Find where the given text appears and provide that cell's center as (X, Y) coordinate. 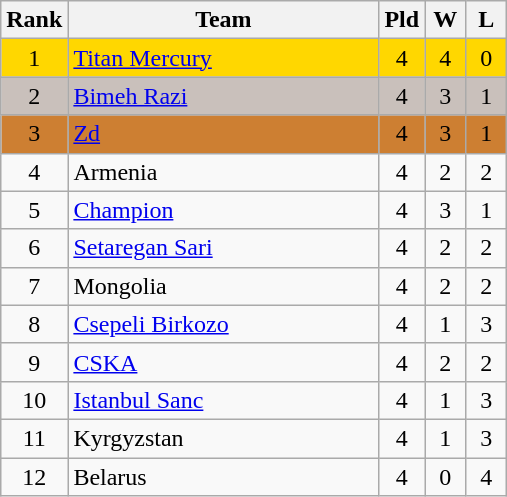
Kyrgyzstan (224, 438)
Zd (224, 134)
CSKA (224, 362)
9 (34, 362)
W (446, 20)
6 (34, 248)
5 (34, 210)
Pld (402, 20)
7 (34, 286)
11 (34, 438)
Belarus (224, 477)
12 (34, 477)
Armenia (224, 172)
Titan Mercury (224, 58)
Mongolia (224, 286)
10 (34, 400)
L (486, 20)
Bimeh Razi (224, 96)
Istanbul Sanc (224, 400)
Setaregan Sari (224, 248)
8 (34, 324)
Csepeli Birkozo (224, 324)
Rank (34, 20)
Team (224, 20)
Champion (224, 210)
